Return (X, Y) of the center of cell containing provided text 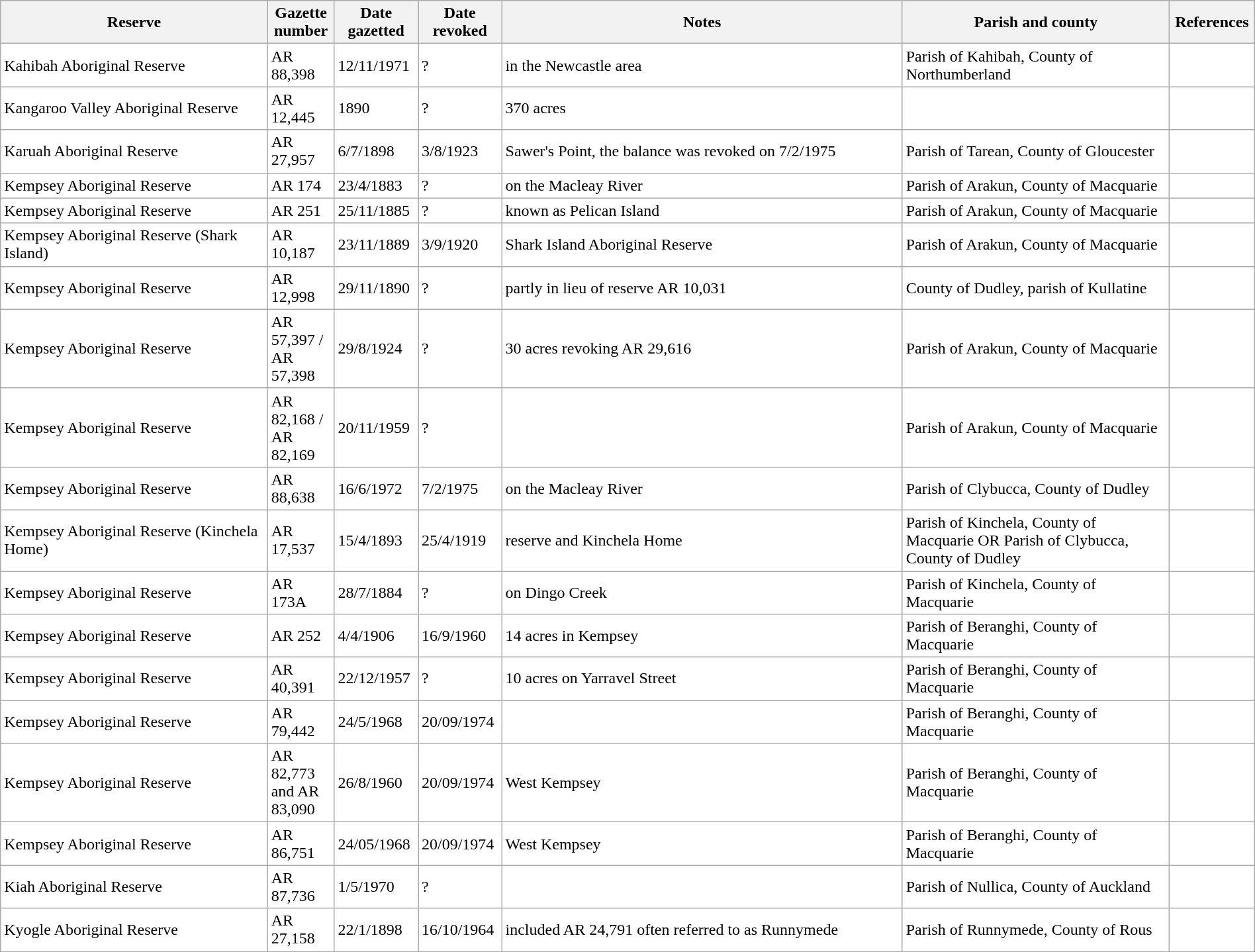
AR 27,158 (301, 929)
References (1213, 23)
County of Dudley, parish of Kullatine (1035, 287)
AR 86,751 (301, 843)
AR 12,445 (301, 109)
AR 10,187 (301, 245)
25/11/1885 (376, 211)
Notes (702, 23)
Kangaroo Valley Aboriginal Reserve (134, 109)
3/9/1920 (461, 245)
Gazette number (301, 23)
AR 12,998 (301, 287)
partly in lieu of reserve AR 10,031 (702, 287)
AR 82,168 / AR 82,169 (301, 428)
29/8/1924 (376, 348)
Parish of Kahibah, County of Northumberland (1035, 65)
1890 (376, 109)
29/11/1890 (376, 287)
16/9/1960 (461, 636)
28/7/1884 (376, 592)
Parish of Kinchela, County of Macquarie (1035, 592)
AR 87,736 (301, 887)
30 acres revoking AR 29,616 (702, 348)
AR 251 (301, 211)
AR 252 (301, 636)
3/8/1923 (461, 151)
Kempsey Aboriginal Reserve (Shark Island) (134, 245)
Parish of Kinchela, County of Macquarie OR Parish of Clybucca, County of Dudley (1035, 540)
reserve and Kinchela Home (702, 540)
Kiah Aboriginal Reserve (134, 887)
in the Newcastle area (702, 65)
Parish and county (1035, 23)
Kyogle Aboriginal Reserve (134, 929)
AR 57,397 / AR 57,398 (301, 348)
23/4/1883 (376, 185)
Sawer's Point, the balance was revoked on 7/2/1975 (702, 151)
AR 88,398 (301, 65)
Shark Island Aboriginal Reserve (702, 245)
Reserve (134, 23)
12/11/1971 (376, 65)
AR 40,391 (301, 679)
10 acres on Yarravel Street (702, 679)
AR 82,773 and AR 83,090 (301, 783)
AR 79,442 (301, 722)
included AR 24,791 often referred to as Runnymede (702, 929)
AR 174 (301, 185)
Kempsey Aboriginal Reserve (Kinchela Home) (134, 540)
15/4/1893 (376, 540)
20/11/1959 (376, 428)
Date gazetted (376, 23)
22/12/1957 (376, 679)
24/5/1968 (376, 722)
AR 88,638 (301, 489)
370 acres (702, 109)
26/8/1960 (376, 783)
16/6/1972 (376, 489)
AR 173A (301, 592)
Parish of Clybucca, County of Dudley (1035, 489)
Karuah Aboriginal Reserve (134, 151)
AR 27,957 (301, 151)
24/05/1968 (376, 843)
14 acres in Kempsey (702, 636)
Kahibah Aboriginal Reserve (134, 65)
4/4/1906 (376, 636)
AR 17,537 (301, 540)
16/10/1964 (461, 929)
7/2/1975 (461, 489)
Parish of Tarean, County of Gloucester (1035, 151)
Parish of Nullica, County of Auckland (1035, 887)
6/7/1898 (376, 151)
Date revoked (461, 23)
on Dingo Creek (702, 592)
known as Pelican Island (702, 211)
25/4/1919 (461, 540)
Parish of Runnymede, County of Rous (1035, 929)
23/11/1889 (376, 245)
22/1/1898 (376, 929)
1/5/1970 (376, 887)
